Locate the cell with the specified text and output its (x, y) center coordinate. 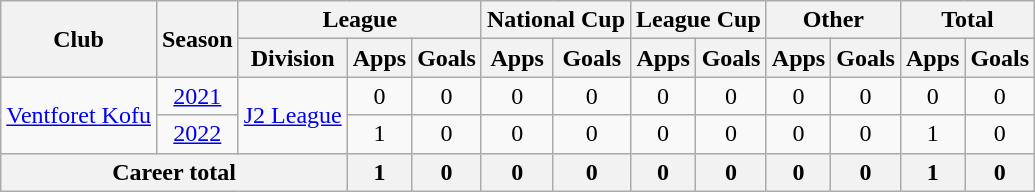
Career total (174, 172)
Club (79, 39)
Total (967, 20)
League (360, 20)
Season (197, 39)
J2 League (292, 115)
Other (833, 20)
National Cup (556, 20)
Ventforet Kofu (79, 115)
Division (292, 58)
League Cup (699, 20)
2021 (197, 96)
2022 (197, 134)
